Search for the cell housing the specified text and yield its [X, Y] center coordinate. 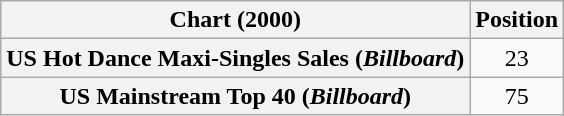
23 [517, 58]
US Mainstream Top 40 (Billboard) [236, 96]
US Hot Dance Maxi-Singles Sales (Billboard) [236, 58]
75 [517, 96]
Chart (2000) [236, 20]
Position [517, 20]
